Capture the cell that displays the provided text and extract its [X, Y] central coordinate. 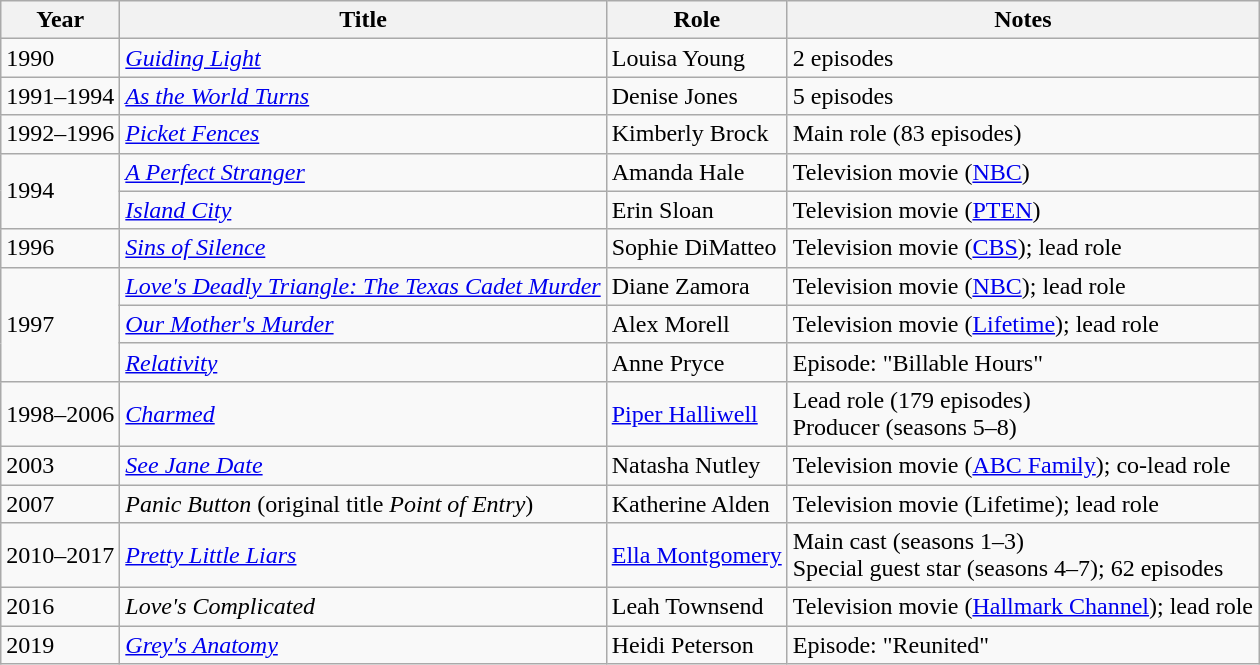
Natasha Nutley [696, 465]
Notes [1022, 20]
1994 [60, 191]
2 episodes [1022, 58]
1998–2006 [60, 414]
1991–1994 [60, 96]
Love's Complicated [363, 607]
1997 [60, 324]
Television movie (CBS); lead role [1022, 248]
Year [60, 20]
Sins of Silence [363, 248]
Pretty Little Liars [363, 556]
Television movie (Hallmark Channel); lead role [1022, 607]
A Perfect Stranger [363, 172]
Erin Sloan [696, 210]
Lead role (179 episodes) Producer (seasons 5–8) [1022, 414]
Island City [363, 210]
Katherine Alden [696, 503]
1992–1996 [60, 134]
2016 [60, 607]
Ella Montgomery [696, 556]
As the World Turns [363, 96]
Episode: "Reunited" [1022, 645]
1996 [60, 248]
2007 [60, 503]
Episode: "Billable Hours" [1022, 362]
Grey's Anatomy [363, 645]
5 episodes [1022, 96]
Alex Morell [696, 324]
Main cast (seasons 1–3)Special guest star (seasons 4–7); 62 episodes [1022, 556]
Anne Pryce [696, 362]
Main role (83 episodes) [1022, 134]
Television movie (NBC) [1022, 172]
Leah Townsend [696, 607]
2003 [60, 465]
Our Mother's Murder [363, 324]
2019 [60, 645]
Panic Button (original title Point of Entry) [363, 503]
Heidi Peterson [696, 645]
Relativity [363, 362]
Television movie (NBC); lead role [1022, 286]
Television movie (PTEN) [1022, 210]
1990 [60, 58]
See Jane Date [363, 465]
Love's Deadly Triangle: The Texas Cadet Murder [363, 286]
Television movie (ABC Family); co-lead role [1022, 465]
Sophie DiMatteo [696, 248]
Louisa Young [696, 58]
Guiding Light [363, 58]
Piper Halliwell [696, 414]
Denise Jones [696, 96]
Charmed [363, 414]
Amanda Hale [696, 172]
Role [696, 20]
Diane Zamora [696, 286]
Kimberly Brock [696, 134]
Title [363, 20]
Picket Fences [363, 134]
2010–2017 [60, 556]
